Determine the (X, Y) coordinate at the center of the cell enclosing the given text.  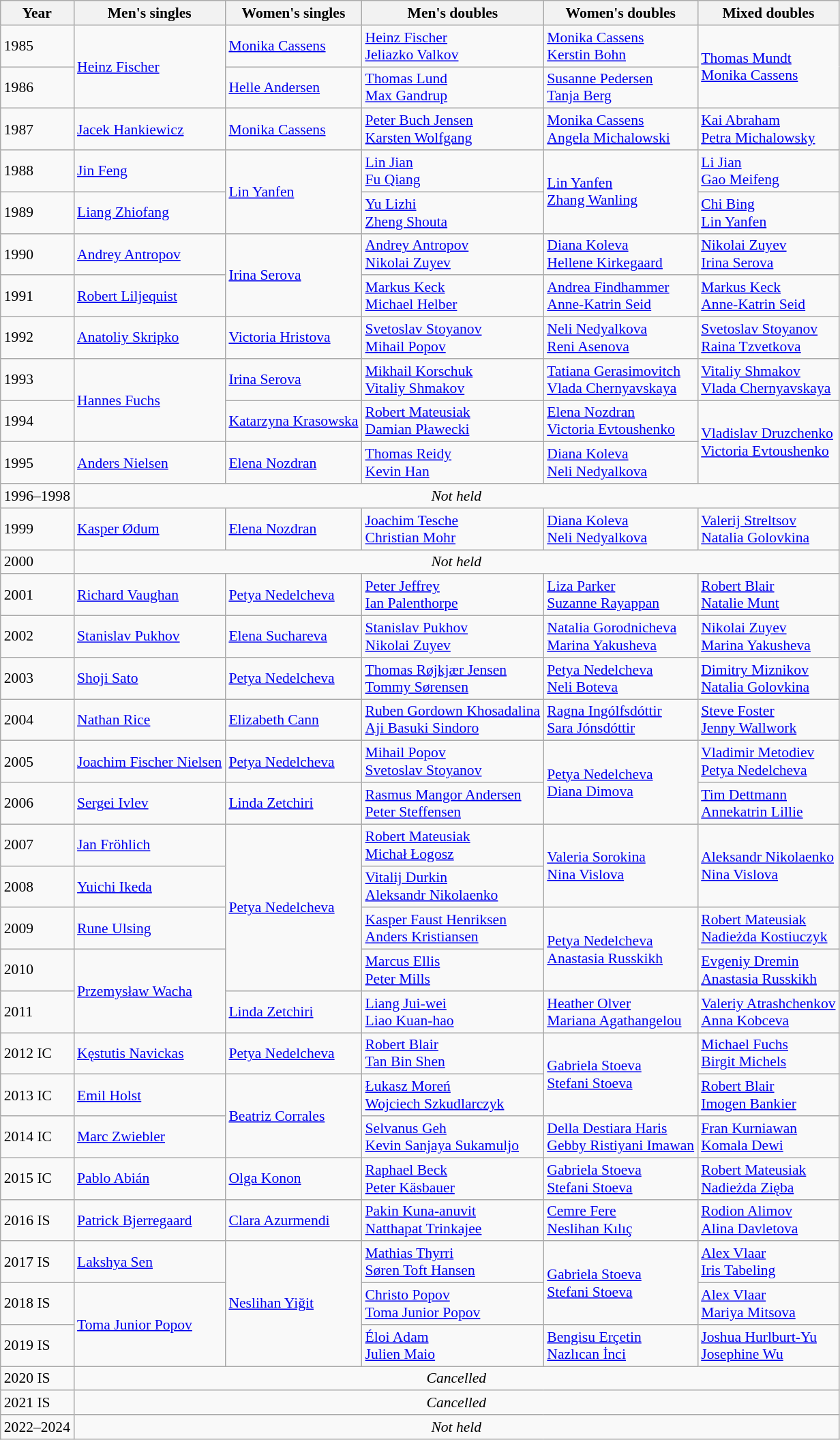
1995 (37, 462)
Lin Yanfen (293, 192)
Neslihan Yiğit (293, 1304)
Richard Vaughan (149, 595)
Heinz Fischer (149, 67)
Kasper Ødum (149, 529)
Pablo Abián (149, 1179)
Women's doubles (620, 13)
Victoria Hristova (293, 338)
Natalia Gorodnicheva Marina Yakusheva (620, 637)
Li Jian Gao Meifeng (768, 171)
Kasper Faust Henriksen Anders Kristiansen (453, 929)
Chi Bing Lin Yanfen (768, 213)
Andrey Antropov (149, 254)
Nikolai Zuyev Marina Yakusheva (768, 637)
Patrick Bjerregaard (149, 1220)
Sergei Ivlev (149, 804)
Yu Lizhi Zheng Shouta (453, 213)
Ruben Gordown Khosadalina Aji Basuki Sindoro (453, 720)
Pakin Kuna-anuvit Natthapat Trinkajee (453, 1220)
Evgeniy Dremin Anastasia Russkikh (768, 970)
Robert Mateusiak Michał Łogosz (453, 844)
Lin Yanfen Zhang Wanling (620, 192)
Anders Nielsen (149, 462)
Vitaliy Shmakov Vlada Chernyavskaya (768, 379)
Dimitry Miznikov Natalia Golovkina (768, 678)
Robert Blair Tan Bin Shen (453, 1053)
Shoji Sato (149, 678)
Emil Holst (149, 1096)
2021 IS (37, 1403)
Jan Fröhlich (149, 844)
2011 (37, 1012)
Vitalij Durkin Aleksandr Nikolaenko (453, 887)
1993 (37, 379)
Valeriy Atrashchenkov Anna Kobceva (768, 1012)
Mixed doubles (768, 13)
Raphael Beck Peter Käsbauer (453, 1179)
Alex Vlaar Mariya Mitsova (768, 1304)
2010 (37, 970)
Tim Dettmann Annekatrin Lillie (768, 804)
Aleksandr Nikolaenko Nina Vislova (768, 866)
Stanislav Pukhov Nikolai Zuyev (453, 637)
Elena Nozdran Victoria Evtoushenko (620, 422)
2002 (37, 637)
Valeria Sorokina Nina Vislova (620, 866)
Jacek Hankiewicz (149, 130)
Clara Azurmendi (293, 1220)
2018 IS (37, 1304)
Katarzyna Krasowska (293, 422)
1996–1998 (37, 496)
Robert Mateusiak Damian Pławecki (453, 422)
Hannes Fuchs (149, 400)
Olga Konon (293, 1179)
Joshua Hurlburt-Yu Josephine Wu (768, 1345)
2020 IS (37, 1379)
Cemre Fere Neslihan Kılıç (620, 1220)
Thomas Røjkjær Jensen Tommy Sørensen (453, 678)
Thomas Lund Max Gandrup (453, 87)
Lin Jian Fu Qiang (453, 171)
2009 (37, 929)
1988 (37, 171)
Mathias Thyrri Søren Toft Hansen (453, 1262)
Rodion Alimov Alina Davletova (768, 1220)
1985 (37, 46)
Marcus Ellis Peter Mills (453, 970)
2012 IC (37, 1053)
Men's singles (149, 13)
Thomas Mundt Monika Cassens (768, 67)
1994 (37, 422)
2004 (37, 720)
Andrea Findhammer Anne-Katrin Seid (620, 296)
2014 IC (37, 1136)
1986 (37, 87)
Petya Nedelcheva Anastasia Russkikh (620, 950)
2016 IS (37, 1220)
Liang Zhiofang (149, 213)
2001 (37, 595)
1990 (37, 254)
Nikolai Zuyev Irina Serova (768, 254)
Liang Jui-wei Liao Kuan-hao (453, 1012)
Helle Andersen (293, 87)
1989 (37, 213)
Valerij Streltsov Natalia Golovkina (768, 529)
2005 (37, 761)
Heather Olver Mariana Agathangelou (620, 1012)
Kai Abraham Petra Michalowsky (768, 130)
Rune Ulsing (149, 929)
Mikhail Korschuk Vitaliy Shmakov (453, 379)
Joachim Fischer Nielsen (149, 761)
Monika Cassens Angela Michalowski (620, 130)
Jin Feng (149, 171)
Selvanus Geh Kevin Sanjaya Sukamuljo (453, 1136)
1999 (37, 529)
Tatiana Gerasimovitch Vlada Chernyavskaya (620, 379)
Mihail Popov Svetoslav Stoyanov (453, 761)
Alex Vlaar Iris Tabeling (768, 1262)
2015 IC (37, 1179)
Elizabeth Cann (293, 720)
Joachim Tesche Christian Mohr (453, 529)
Susanne Pedersen Tanja Berg (620, 87)
Lakshya Sen (149, 1262)
2003 (37, 678)
2007 (37, 844)
Men's doubles (453, 13)
Anatoliy Skripko (149, 338)
Rasmus Mangor Andersen Peter Steffensen (453, 804)
Petya Nedelcheva Diana Dimova (620, 782)
2008 (37, 887)
Bengisu Erçetin Nazlıcan İnci (620, 1345)
Przemysław Wacha (149, 991)
Kęstutis Navickas (149, 1053)
Robert Mateusiak Nadieżda Kostiuczyk (768, 929)
Robert Blair Natalie Munt (768, 595)
Year (37, 13)
1987 (37, 130)
Beatriz Corrales (293, 1116)
Vladimir Metodiev Petya Nedelcheva (768, 761)
Łukasz Moreń Wojciech Szkudlarczyk (453, 1096)
Éloi Adam Julien Maio (453, 1345)
Diana Koleva Hellene Kirkegaard (620, 254)
Robert Liljequist (149, 296)
Yuichi Ikeda (149, 887)
Nathan Rice (149, 720)
Svetoslav Stoyanov Raina Tzvetkova (768, 338)
Peter Jeffrey Ian Palenthorpe (453, 595)
Thomas Reidy Kevin Han (453, 462)
Della Destiara Haris Gebby Ristiyani Imawan (620, 1136)
Robert Blair Imogen Bankier (768, 1096)
Fran Kurniawan Komala Dewi (768, 1136)
1992 (37, 338)
2013 IC (37, 1096)
Steve Foster Jenny Wallwork (768, 720)
Vladislav Druzchenko Victoria Evtoushenko (768, 442)
Heinz Fischer Jeliazko Valkov (453, 46)
Peter Buch Jensen Karsten Wolfgang (453, 130)
Neli Nedyalkova Reni Asenova (620, 338)
Andrey Antropov Nikolai Zuyev (453, 254)
Petya Nedelcheva Neli Boteva (620, 678)
Elena Suchareva (293, 637)
Toma Junior Popov (149, 1325)
Monika Cassens Kerstin Bohn (620, 46)
2019 IS (37, 1345)
2000 (37, 562)
2022–2024 (37, 1427)
Svetoslav Stoyanov Mihail Popov (453, 338)
Markus Keck Michael Helber (453, 296)
Liza Parker Suzanne Rayappan (620, 595)
2006 (37, 804)
1991 (37, 296)
Stanislav Pukhov (149, 637)
Ragna Ingólfsdóttir Sara Jónsdóttir (620, 720)
2017 IS (37, 1262)
Women's singles (293, 13)
Markus Keck Anne-Katrin Seid (768, 296)
Robert Mateusiak Nadieżda Zięba (768, 1179)
Marc Zwiebler (149, 1136)
Michael Fuchs Birgit Michels (768, 1053)
Christo Popov Toma Junior Popov (453, 1304)
